Search for the cell housing the specified text and yield its (X, Y) center coordinate. 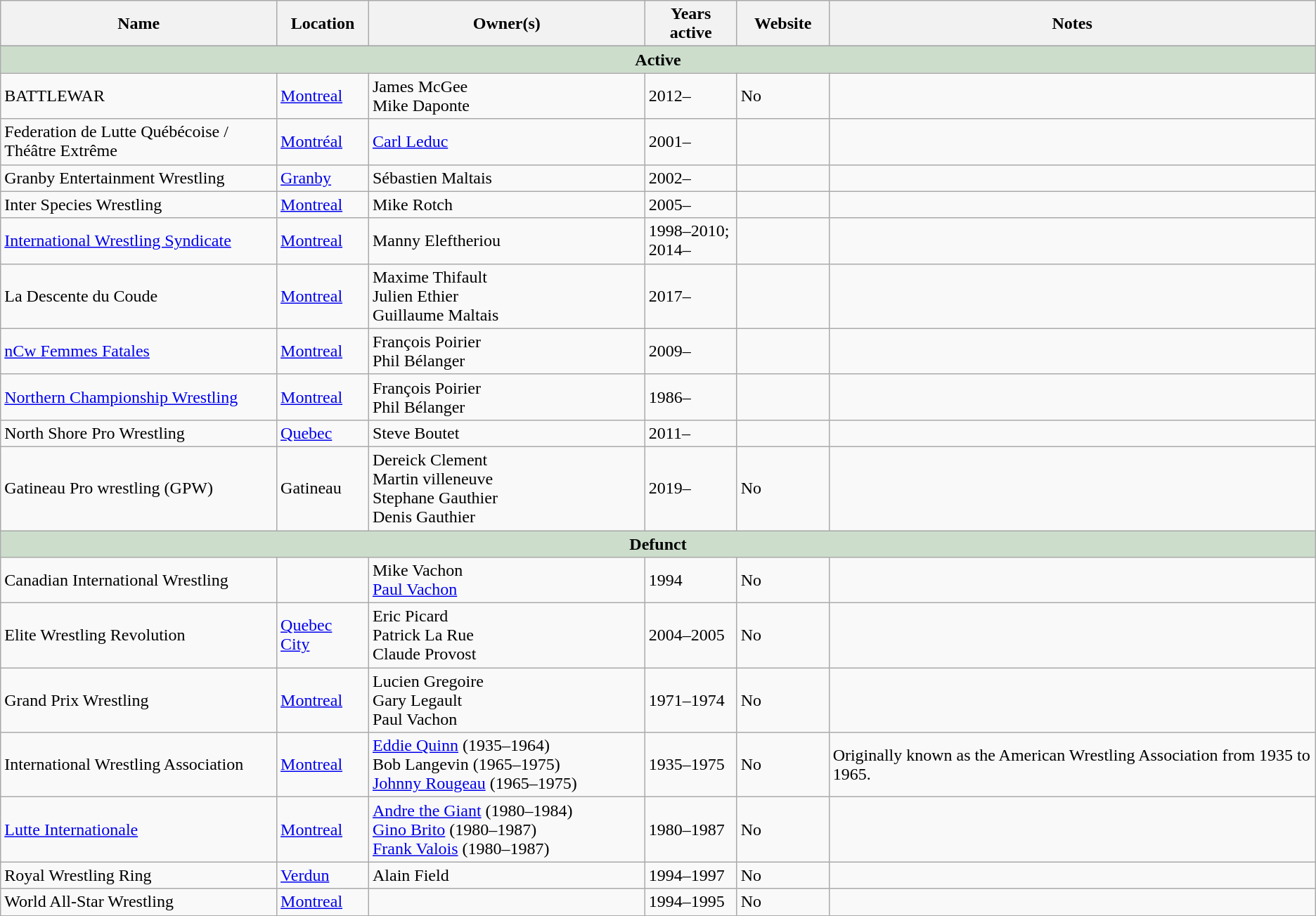
Montréal (323, 142)
Originally known as the American Wrestling Association from 1935 to 1965. (1072, 765)
Royal Wrestling Ring (139, 875)
2009– (690, 351)
Mike Rotch (506, 205)
Steve Boutet (506, 433)
Mike VachonPaul Vachon (506, 581)
International Wrestling Syndicate (139, 240)
Lucien GregoireGary LegaultPaul Vachon (506, 700)
1994–1995 (690, 902)
Eric PicardPatrick La RueClaude Provost (506, 636)
Verdun (323, 875)
Quebec City (323, 636)
World All-Star Wrestling (139, 902)
2019– (690, 488)
2002– (690, 178)
Active (658, 60)
1935–1975 (690, 765)
Elite Wrestling Revolution (139, 636)
Gatineau (323, 488)
2017– (690, 296)
Andre the Giant (1980–1984)Gino Brito (1980–1987)Frank Valois (1980–1987) (506, 830)
2005– (690, 205)
Quebec (323, 433)
Federation de Lutte Québécoise / Théâtre Extrême (139, 142)
Inter Species Wrestling (139, 205)
International Wrestling Association (139, 765)
Carl Leduc (506, 142)
Manny Eleftheriou (506, 240)
Name (139, 24)
Lutte Internationale (139, 830)
Eddie Quinn (1935–1964)Bob Langevin (1965–1975)Johnny Rougeau (1965–1975) (506, 765)
Years active (690, 24)
Owner(s) (506, 24)
Gatineau Pro wrestling (GPW) (139, 488)
Website (783, 24)
Grand Prix Wrestling (139, 700)
BATTLEWAR (139, 96)
Canadian International Wrestling (139, 581)
nCw Femmes Fatales (139, 351)
Maxime ThifaultJulien EthierGuillaume Maltais (506, 296)
1994 (690, 581)
Granby (323, 178)
1986– (690, 396)
Location (323, 24)
2004–2005 (690, 636)
1998–2010;2014– (690, 240)
Defunct (658, 543)
1980–1987 (690, 830)
Granby Entertainment Wrestling (139, 178)
James McGeeMike Daponte (506, 96)
Northern Championship Wrestling (139, 396)
Dereick ClementMartin villeneuveStephane GauthierDenis Gauthier (506, 488)
Notes (1072, 24)
1971–1974 (690, 700)
2001– (690, 142)
2011– (690, 433)
Sébastien Maltais (506, 178)
1994–1997 (690, 875)
North Shore Pro Wrestling (139, 433)
2012– (690, 96)
La Descente du Coude (139, 296)
Alain Field (506, 875)
